Determine the (x, y) coordinate at the center of the cell enclosing the given text.  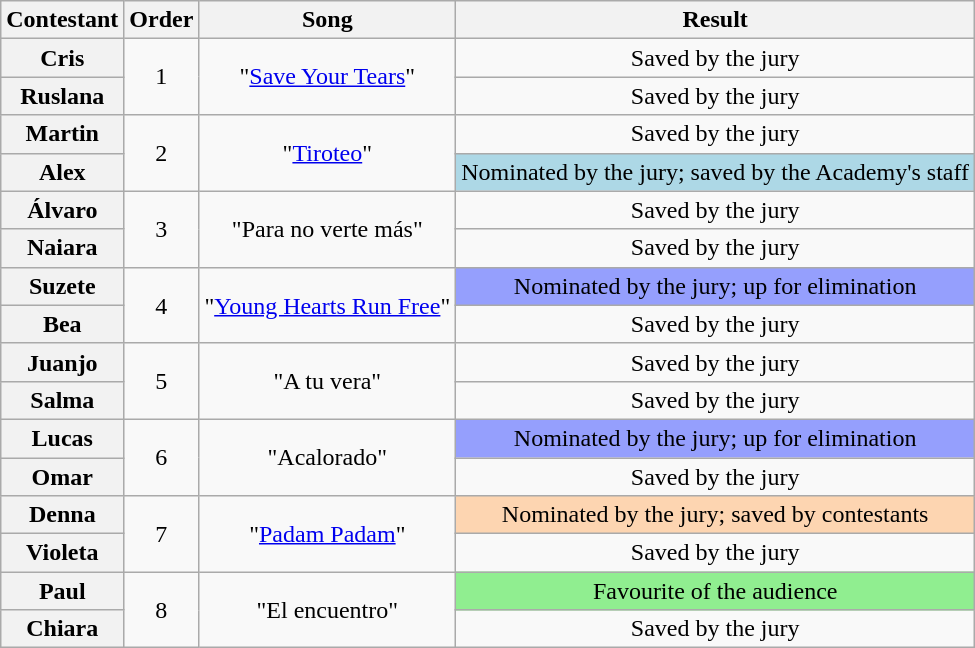
Bea (62, 324)
Salma (62, 400)
Song (328, 20)
Alex (62, 172)
"Para no verte más" (328, 229)
Juanjo (62, 362)
2 (162, 153)
Martin (62, 134)
Chiara (62, 629)
7 (162, 534)
Denna (62, 515)
6 (162, 457)
"Save Your Tears" (328, 77)
Result (716, 20)
Nominated by the jury; saved by contestants (716, 515)
"Acalorado" (328, 457)
Paul (62, 591)
"Padam Padam" (328, 534)
"Young Hearts Run Free" (328, 305)
Álvaro (62, 210)
"El encuentro" (328, 610)
5 (162, 381)
8 (162, 610)
Violeta (62, 553)
1 (162, 77)
Omar (62, 477)
Nominated by the jury; saved by the Academy's staff (716, 172)
Ruslana (62, 96)
"Tiroteo" (328, 153)
3 (162, 229)
Contestant (62, 20)
Favourite of the audience (716, 591)
Cris (62, 58)
Suzete (62, 286)
Naiara (62, 248)
"A tu vera" (328, 381)
Lucas (62, 438)
4 (162, 305)
Order (162, 20)
